Scan for the cell matching the given text and deliver its (x, y) coordinate at center. 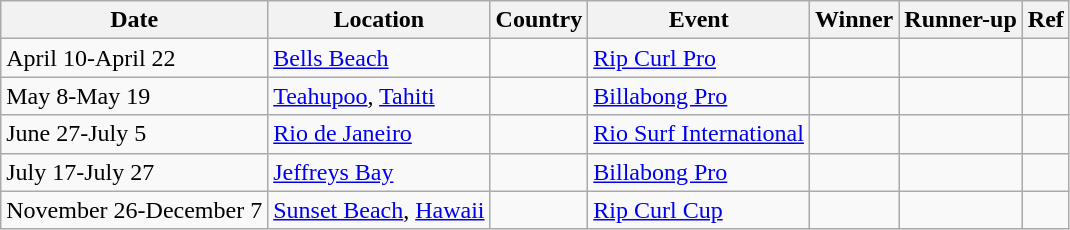
Winner (854, 20)
Rio de Janeiro (379, 134)
Rip Curl Pro (699, 58)
April 10-April 22 (134, 58)
Bells Beach (379, 58)
July 17-July 27 (134, 172)
Date (134, 20)
Location (379, 20)
June 27-July 5 (134, 134)
Jeffreys Bay (379, 172)
May 8-May 19 (134, 96)
Sunset Beach, Hawaii (379, 210)
Country (539, 20)
Ref (1046, 20)
Rio Surf International (699, 134)
Runner-up (961, 20)
November 26-December 7 (134, 210)
Event (699, 20)
Rip Curl Cup (699, 210)
Teahupoo, Tahiti (379, 96)
